Search for the cell housing the specified text and yield its [X, Y] center coordinate. 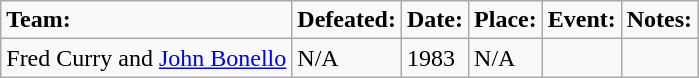
Fred Curry and John Bonello [146, 58]
Defeated: [347, 20]
Team: [146, 20]
Notes: [659, 20]
Place: [506, 20]
Date: [434, 20]
1983 [434, 58]
Event: [582, 20]
